Detect which cell encompasses the target text, then output its [x, y] center coordinate. 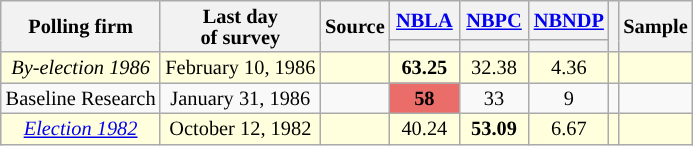
58 [425, 98]
NBLA [425, 20]
Source [354, 26]
Baseline Research [81, 98]
February 10, 1986 [240, 68]
40.24 [425, 128]
January 31, 1986 [240, 98]
NBNDP [569, 20]
Last day of survey [240, 26]
6.67 [569, 128]
9 [569, 98]
October 12, 1982 [240, 128]
Sample [655, 26]
Polling firm [81, 26]
4.36 [569, 68]
63.25 [425, 68]
53.09 [494, 128]
Election 1982 [81, 128]
NBPC [494, 20]
33 [494, 98]
By-election 1986 [81, 68]
32.38 [494, 68]
